Locate the cell with the specified text and output its [X, Y] center coordinate. 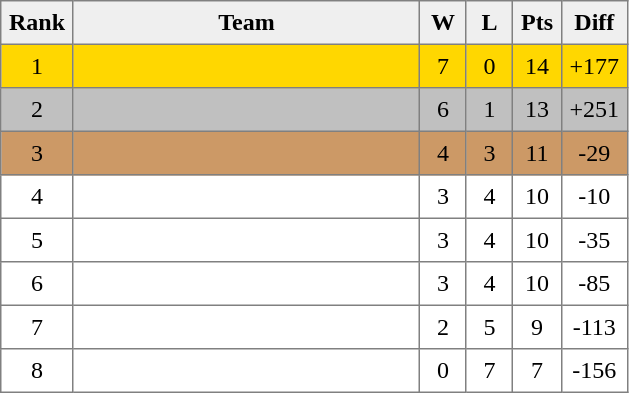
+251 [594, 110]
-113 [594, 327]
Pts [537, 23]
-10 [594, 197]
+177 [594, 66]
-35 [594, 240]
W [443, 23]
9 [537, 327]
8 [38, 371]
-29 [594, 153]
-156 [594, 371]
14 [537, 66]
Team [246, 23]
L [489, 23]
-85 [594, 284]
Rank [38, 23]
11 [537, 153]
13 [537, 110]
Diff [594, 23]
